Find where the given text appears and provide that cell's center as (X, Y) coordinate. 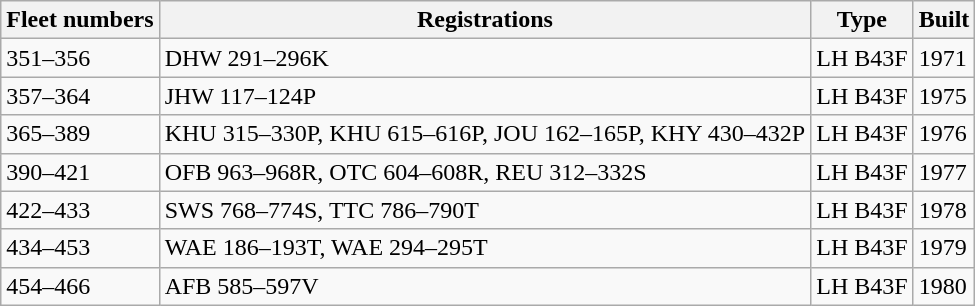
DHW 291–296K (485, 58)
390–421 (80, 172)
365–389 (80, 134)
SWS 768–774S, TTC 786–790T (485, 210)
OFB 963–968R, OTC 604–608R, REU 312–332S (485, 172)
1976 (944, 134)
1975 (944, 96)
1980 (944, 286)
KHU 315–330P, KHU 615–616P, JOU 162–165P, KHY 430–432P (485, 134)
WAE 186–193T, WAE 294–295T (485, 248)
AFB 585–597V (485, 286)
Type (862, 20)
Fleet numbers (80, 20)
Registrations (485, 20)
Built (944, 20)
1971 (944, 58)
434–453 (80, 248)
1977 (944, 172)
357–364 (80, 96)
454–466 (80, 286)
1978 (944, 210)
351–356 (80, 58)
422–433 (80, 210)
1979 (944, 248)
JHW 117–124P (485, 96)
